Capture the cell that displays the provided text and extract its (X, Y) central coordinate. 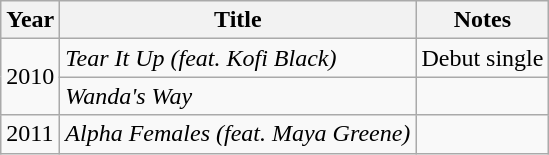
Debut single (482, 58)
2011 (30, 134)
Notes (482, 20)
Alpha Females (feat. Maya Greene) (238, 134)
2010 (30, 77)
Wanda's Way (238, 96)
Title (238, 20)
Year (30, 20)
Tear It Up (feat. Kofi Black) (238, 58)
